Determine the (X, Y) coordinate at the center of the cell enclosing the given text.  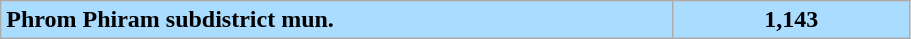
Phrom Phiram subdistrict mun. (337, 20)
1,143 (791, 20)
